Scan for the cell matching the given text and deliver its [x, y] coordinate at center. 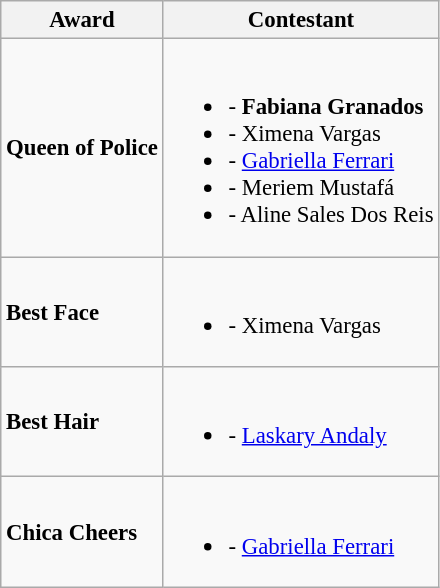
Contestant [301, 20]
- Fabiana Granados - Ximena Vargas - Gabriella Ferrari - Meriem Mustafá - Aline Sales Dos Reis [301, 148]
- Gabriella Ferrari [301, 532]
Award [82, 20]
- Laskary Andaly [301, 422]
Best Hair [82, 422]
Chica Cheers [82, 532]
Queen of Police [82, 148]
Best Face [82, 312]
- Ximena Vargas [301, 312]
